Extract the (x, y) coordinate from the center of the cell holding the provided text.  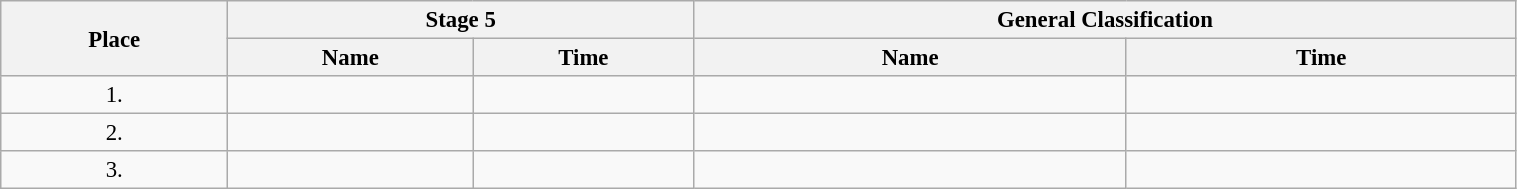
Place (114, 38)
Stage 5 (461, 20)
2. (114, 133)
General Classification (1105, 20)
3. (114, 170)
1. (114, 95)
